For the text-containing cell, return its midpoint in (x, y) coordinate format. 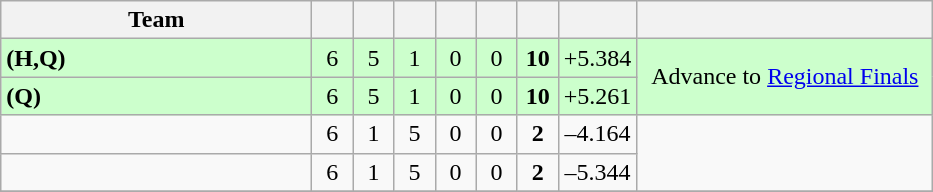
Advance to Regional Finals (785, 77)
+5.384 (598, 58)
–5.344 (598, 172)
–4.164 (598, 134)
Team (156, 20)
+5.261 (598, 96)
(Q) (156, 96)
(H,Q) (156, 58)
